For the text-containing cell, return its midpoint in (x, y) coordinate format. 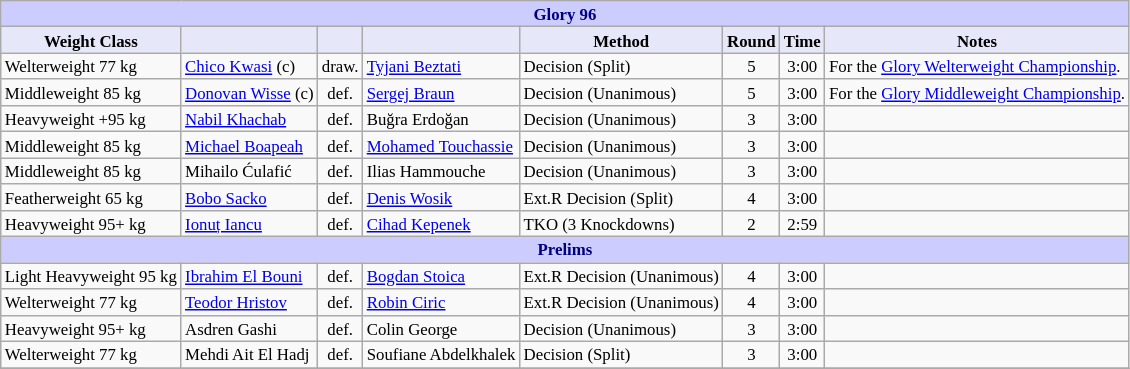
Michael Boapeah (250, 145)
Chico Kwasi (c) (250, 66)
Time (802, 40)
Colin George (442, 328)
For the Glory Middleweight Championship. (977, 93)
Bobo Sacko (250, 197)
Heavyweight +95 kg (91, 119)
Mohamed Touchassie (442, 145)
Bogdan Stoica (442, 276)
Denis Wosik (442, 197)
Ext.R Decision (Split) (621, 197)
2 (752, 224)
Sergej Braun (442, 93)
Ionuț Iancu (250, 224)
For the Glory Welterweight Championship. (977, 66)
Teodor Hristov (250, 302)
TKO (3 Knockdowns) (621, 224)
Mehdi Ait El Hadj (250, 355)
Donovan Wisse (c) (250, 93)
Robin Ciric (442, 302)
Nabil Khachab (250, 119)
Buğra Erdoğan (442, 119)
Soufiane Abdelkhalek (442, 355)
Ibrahim El Bouni (250, 276)
Prelims (565, 250)
Light Heavyweight 95 kg (91, 276)
Tyjani Beztati (442, 66)
Round (752, 40)
Cihad Kepenek (442, 224)
Notes (977, 40)
Ilias Hammouche (442, 171)
draw. (340, 66)
Mihailo Ćulafić (250, 171)
Method (621, 40)
Featherweight 65 kg (91, 197)
2:59 (802, 224)
Glory 96 (565, 14)
Asdren Gashi (250, 328)
Weight Class (91, 40)
